Determine the (X, Y) coordinate at the center of the cell enclosing the given text.  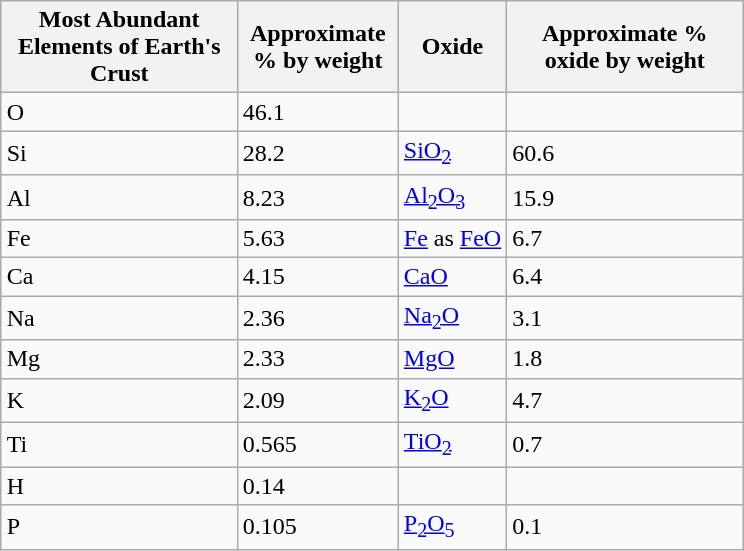
3.1 (625, 318)
SiO2 (452, 153)
60.6 (625, 153)
4.15 (318, 277)
28.2 (318, 153)
2.33 (318, 359)
6.4 (625, 277)
Most Abundant Elements of Earth's Crust (119, 47)
4.7 (625, 400)
Fe (119, 239)
P (119, 527)
0.7 (625, 444)
O (119, 112)
Al (119, 197)
Oxide (452, 47)
Na (119, 318)
Mg (119, 359)
H (119, 486)
8.23 (318, 197)
CaO (452, 277)
0.105 (318, 527)
15.9 (625, 197)
46.1 (318, 112)
5.63 (318, 239)
0.1 (625, 527)
6.7 (625, 239)
1.8 (625, 359)
Si (119, 153)
K2O (452, 400)
2.36 (318, 318)
P2O5 (452, 527)
MgO (452, 359)
Na2O (452, 318)
0.565 (318, 444)
Approximate % oxide by weight (625, 47)
2.09 (318, 400)
K (119, 400)
TiO2 (452, 444)
0.14 (318, 486)
Al2O3 (452, 197)
Fe as FeO (452, 239)
Approximate % by weight (318, 47)
Ti (119, 444)
Ca (119, 277)
